Determine the [x, y] coordinate at the center of the cell enclosing the given text.  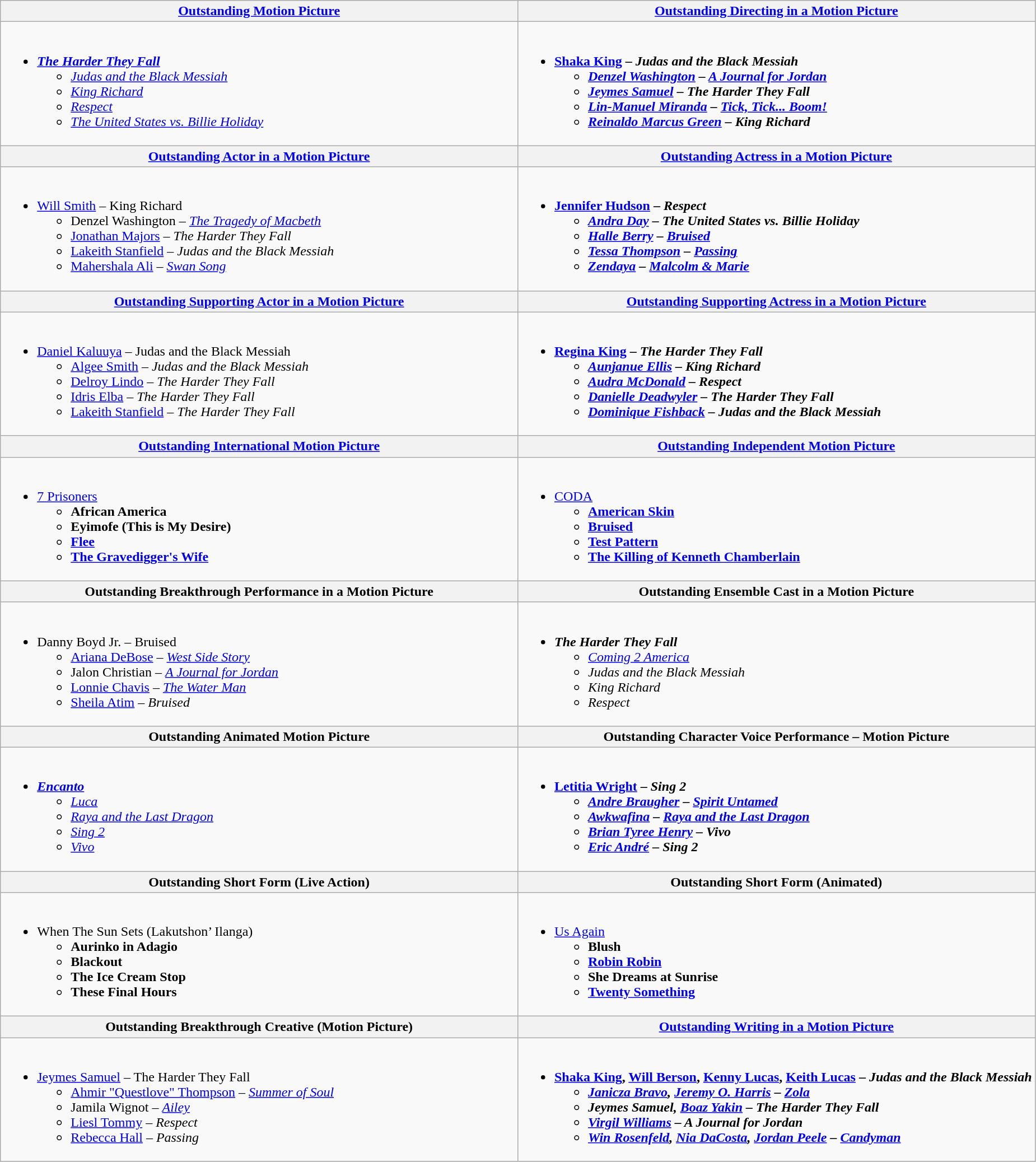
Outstanding Writing in a Motion Picture [776, 1027]
Outstanding Actor in a Motion Picture [259, 156]
Outstanding Ensemble Cast in a Motion Picture [776, 591]
CODAAmerican SkinBruisedTest PatternThe Killing of Kenneth Chamberlain [776, 519]
Outstanding Animated Motion Picture [259, 736]
Outstanding Directing in a Motion Picture [776, 11]
Outstanding Actress in a Motion Picture [776, 156]
Outstanding Breakthrough Creative (Motion Picture) [259, 1027]
Outstanding Supporting Actress in a Motion Picture [776, 301]
Jennifer Hudson – RespectAndra Day – The United States vs. Billie HolidayHalle Berry – BruisedTessa Thompson – PassingZendaya – Malcolm & Marie [776, 228]
Outstanding International Motion Picture [259, 446]
The Harder They FallComing 2 AmericaJudas and the Black MessiahKing RichardRespect [776, 664]
Us AgainBlushRobin RobinShe Dreams at SunriseTwenty Something [776, 954]
EncantoLucaRaya and the Last DragonSing 2Vivo [259, 809]
When The Sun Sets (Lakutshon’ Ilanga)Aurinko in AdagioBlackoutThe Ice Cream StopThese Final Hours [259, 954]
Danny Boyd Jr. – BruisedAriana DeBose – West Side StoryJalon Christian – A Journal for JordanLonnie Chavis – The Water ManSheila Atim – Bruised [259, 664]
Outstanding Breakthrough Performance in a Motion Picture [259, 591]
7 PrisonersAfrican AmericaEyimofe (This is My Desire)FleeThe Gravedigger's Wife [259, 519]
The Harder They FallJudas and the Black MessiahKing RichardRespectThe United States vs. Billie Holiday [259, 84]
Outstanding Character Voice Performance – Motion Picture [776, 736]
Outstanding Supporting Actor in a Motion Picture [259, 301]
Letitia Wright – Sing 2Andre Braugher – Spirit UntamedAwkwafina – Raya and the Last DragonBrian Tyree Henry – VivoEric André – Sing 2 [776, 809]
Outstanding Independent Motion Picture [776, 446]
Outstanding Short Form (Live Action) [259, 882]
Jeymes Samuel – The Harder They FallAhmir "Questlove" Thompson – Summer of SoulJamila Wignot – AileyLiesl Tommy – RespectRebecca Hall – Passing [259, 1100]
Outstanding Motion Picture [259, 11]
Outstanding Short Form (Animated) [776, 882]
